Capture the cell that displays the provided text and extract its [X, Y] central coordinate. 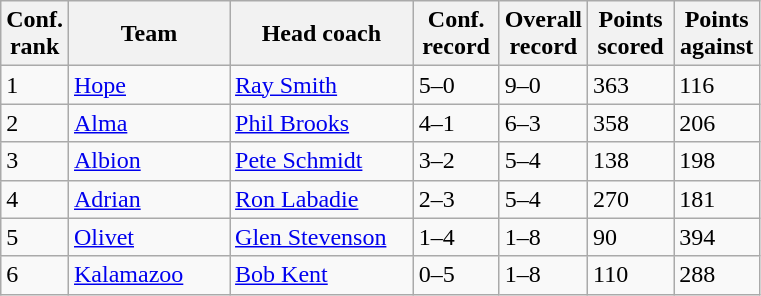
Adrian [148, 199]
Olivet [148, 237]
2–3 [456, 199]
Points against [717, 34]
181 [717, 199]
198 [717, 161]
Hope [148, 85]
Head coach [322, 34]
Ray Smith [322, 85]
Pete Schmidt [322, 161]
394 [717, 237]
90 [631, 237]
358 [631, 123]
2 [35, 123]
Conf. record [456, 34]
Alma [148, 123]
5–0 [456, 85]
1 [35, 85]
138 [631, 161]
5 [35, 237]
6 [35, 275]
Phil Brooks [322, 123]
110 [631, 275]
6–3 [543, 123]
Points scored [631, 34]
Glen Stevenson [322, 237]
270 [631, 199]
0–5 [456, 275]
Overall record [543, 34]
288 [717, 275]
206 [717, 123]
Conf. rank [35, 34]
3–2 [456, 161]
3 [35, 161]
9–0 [543, 85]
Kalamazoo [148, 275]
Team [148, 34]
363 [631, 85]
Albion [148, 161]
1–4 [456, 237]
4–1 [456, 123]
4 [35, 199]
Ron Labadie [322, 199]
116 [717, 85]
Bob Kent [322, 275]
